Pinpoint the cell where the given text exists, returning its (X, Y) midpoint coordinate. 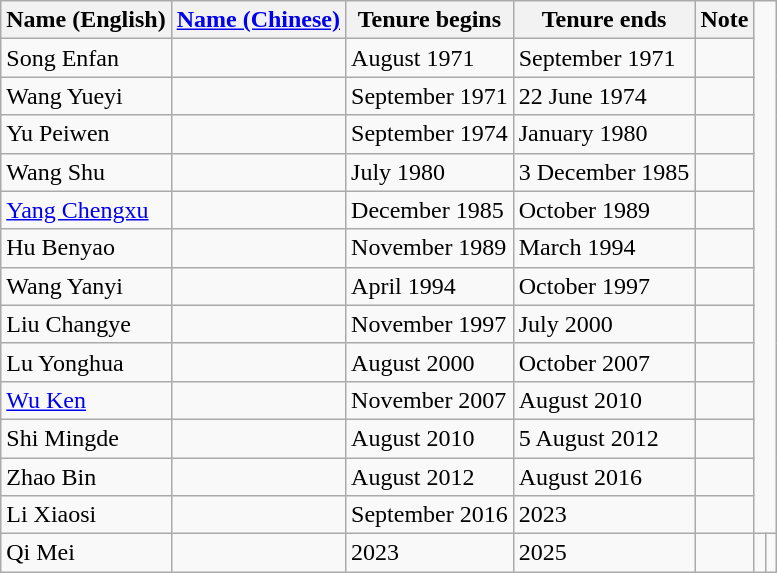
July 1980 (430, 172)
November 1997 (430, 324)
August 2016 (604, 477)
September 2016 (430, 515)
August 2000 (430, 362)
Liu Changye (86, 324)
April 1994 (430, 286)
Note (724, 20)
November 2007 (430, 400)
2025 (604, 553)
Name (English) (86, 20)
March 1994 (604, 248)
August 1971 (430, 58)
November 1989 (430, 248)
December 1985 (430, 210)
October 2007 (604, 362)
Song Enfan (86, 58)
Shi Mingde (86, 438)
September 1974 (430, 134)
Lu Yonghua (86, 362)
Wang Yanyi (86, 286)
Wu Ken (86, 400)
Yang Chengxu (86, 210)
5 August 2012 (604, 438)
October 1989 (604, 210)
Yu Peiwen (86, 134)
Zhao Bin (86, 477)
Tenure ends (604, 20)
January 1980 (604, 134)
July 2000 (604, 324)
Name (Chinese) (258, 20)
Qi Mei (86, 553)
Tenure begins (430, 20)
October 1997 (604, 286)
Li Xiaosi (86, 515)
Wang Yueyi (86, 96)
Hu Benyao (86, 248)
22 June 1974 (604, 96)
Wang Shu (86, 172)
3 December 1985 (604, 172)
August 2012 (430, 477)
